Detect which cell encompasses the target text, then output its [X, Y] center coordinate. 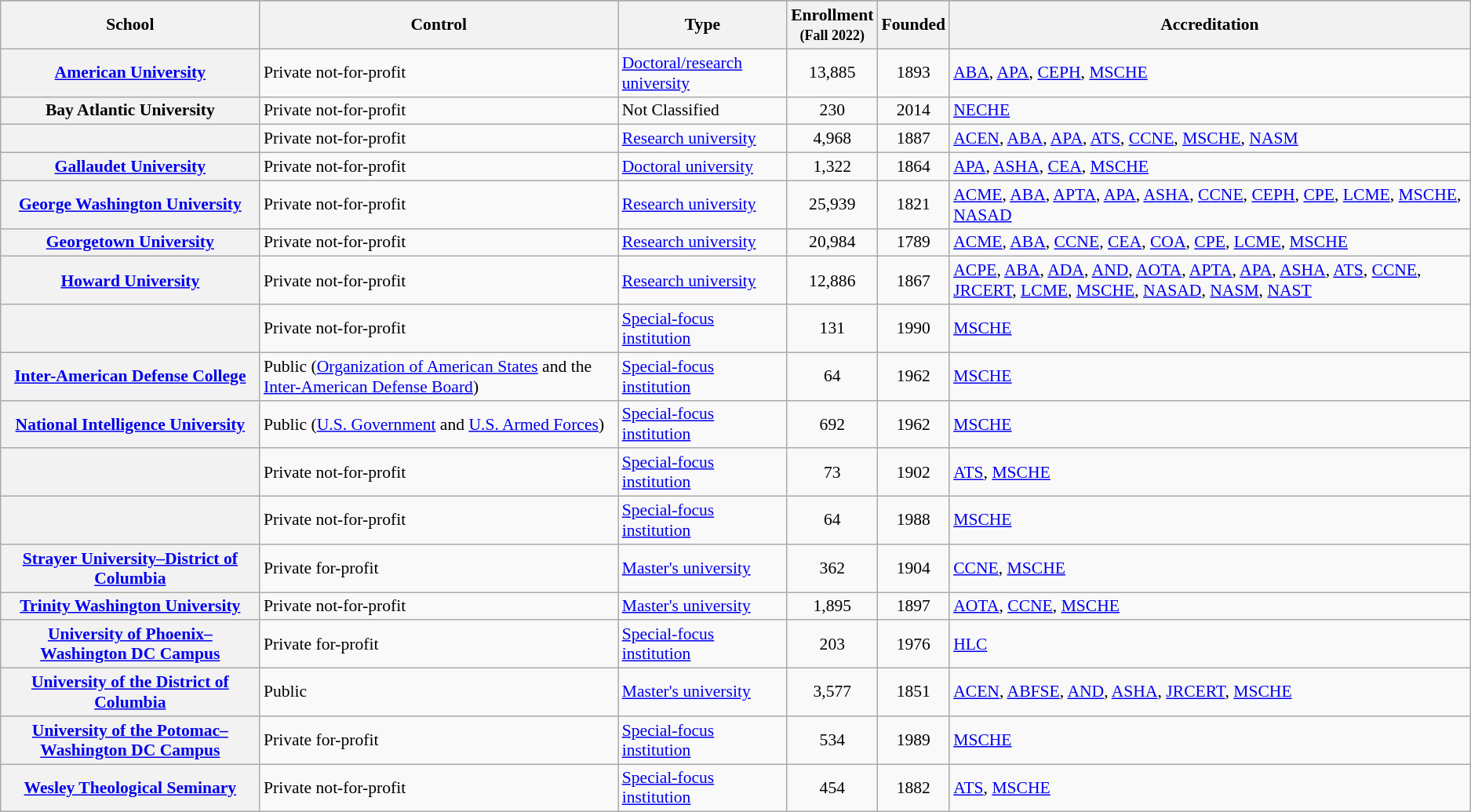
American University [130, 72]
13,885 [832, 72]
1867 [913, 281]
1904 [913, 568]
ACME, ABA, APTA, APA, ASHA, CCNE, CEPH, CPE, LCME, MSCHE, NASAD [1210, 204]
12,886 [832, 281]
1897 [913, 606]
Gallaudet University [130, 167]
Georgetown University [130, 242]
Control [439, 25]
73 [832, 472]
230 [832, 111]
1,322 [832, 167]
534 [832, 741]
ACPE, ABA, ADA, AND, AOTA, APTA, APA, ASHA, ATS, CCNE, JRCERT, LCME, MSCHE, NASAD, NASM, NAST [1210, 281]
4,968 [832, 139]
Trinity Washington University [130, 606]
1893 [913, 72]
1,895 [832, 606]
3,577 [832, 692]
203 [832, 645]
CCNE, MSCHE [1210, 568]
Enrollment(Fall 2022) [832, 25]
1821 [913, 204]
University of the District of Columbia [130, 692]
1887 [913, 139]
APA, ASHA, CEA, MSCHE [1210, 167]
Type [703, 25]
20,984 [832, 242]
ACME, ABA, CCNE, CEA, COA, CPE, LCME, MSCHE [1210, 242]
Wesley Theological Seminary [130, 788]
Accreditation [1210, 25]
George Washington University [130, 204]
454 [832, 788]
AOTA, CCNE, MSCHE [1210, 606]
362 [832, 568]
ACEN, ABFSE, AND, ASHA, JRCERT, MSCHE [1210, 692]
Strayer University–District of Columbia [130, 568]
1902 [913, 472]
ABA, APA, CEPH, MSCHE [1210, 72]
University of Phoenix–Washington DC Campus [130, 645]
ACEN, ABA, APA, ATS, CCNE, MSCHE, NASM [1210, 139]
1976 [913, 645]
School [130, 25]
Founded [913, 25]
692 [832, 424]
National Intelligence University [130, 424]
1990 [913, 328]
1789 [913, 242]
Public [439, 692]
1989 [913, 741]
Public (U.S. Government and U.S. Armed Forces) [439, 424]
1864 [913, 167]
Bay Atlantic University [130, 111]
University of the Potomac–Washington DC Campus [130, 741]
1851 [913, 692]
Howard University [130, 281]
HLC [1210, 645]
131 [832, 328]
Public (Organization of American States and the Inter-American Defense Board) [439, 377]
2014 [913, 111]
Doctoral university [703, 167]
1882 [913, 788]
Inter-American Defense College [130, 377]
NECHE [1210, 111]
Not Classified [703, 111]
Doctoral/research university [703, 72]
25,939 [832, 204]
1988 [913, 521]
